Determine the [X, Y] coordinate at the center of the cell enclosing the given text.  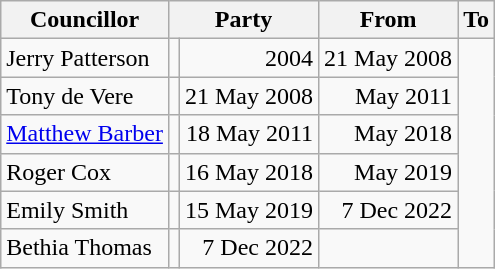
18 May 2011 [248, 134]
To [476, 20]
Jerry Patterson [85, 58]
From [388, 20]
Party [243, 20]
Councillor [85, 20]
16 May 2018 [248, 172]
May 2019 [388, 172]
May 2018 [388, 134]
May 2011 [388, 96]
Roger Cox [85, 172]
2004 [248, 58]
Tony de Vere [85, 96]
Bethia Thomas [85, 248]
Emily Smith [85, 210]
15 May 2019 [248, 210]
Matthew Barber [85, 134]
